Provide the [X, Y] coordinate of the cell's center where the given text is located.  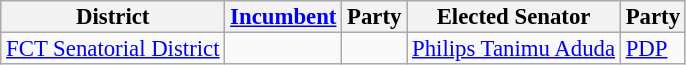
Incumbent [284, 17]
Philips Tanimu Aduda [514, 49]
PDP [652, 49]
District [113, 17]
Elected Senator [514, 17]
FCT Senatorial District [113, 49]
